Return the (X, Y) coordinate for the center point of the cell that contains the specified text.  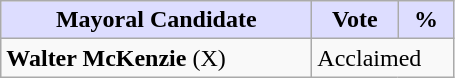
Vote (355, 20)
Walter McKenzie (X) (156, 58)
Acclaimed (383, 58)
Mayoral Candidate (156, 20)
% (426, 20)
